Capture the cell that displays the provided text and extract its [X, Y] central coordinate. 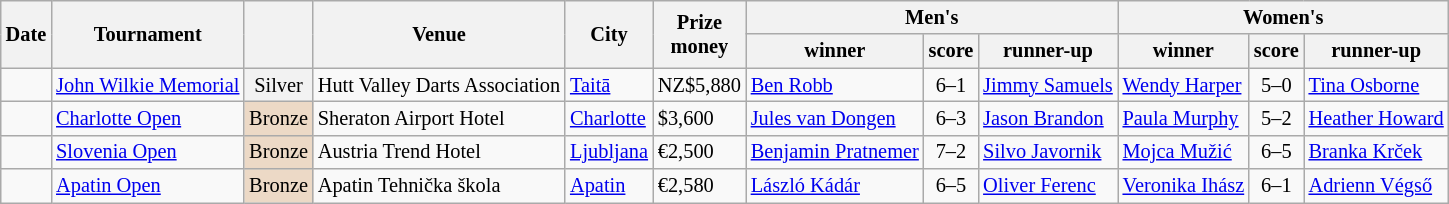
Taitā [609, 85]
Jules van Dongen [835, 118]
Sheraton Airport Hotel [439, 118]
Branka Krček [1376, 152]
NZ$5,880 [700, 85]
Heather Howard [1376, 118]
Apatin [609, 186]
Silvo Javornik [1048, 152]
László Kádár [835, 186]
Tournament [148, 34]
Tina Osborne [1376, 85]
Women's [1284, 17]
$3,600 [700, 118]
Jimmy Samuels [1048, 85]
Benjamin Pratnemer [835, 152]
Venue [439, 34]
Paula Murphy [1184, 118]
Jason Brandon [1048, 118]
Oliver Ferenc [1048, 186]
Ben Robb [835, 85]
Veronika Ihász [1184, 186]
Prizemoney [700, 34]
€2,580 [700, 186]
Silver [278, 85]
Charlotte [609, 118]
Wendy Harper [1184, 85]
7–2 [952, 152]
5–0 [1276, 85]
Slovenia Open [148, 152]
Ljubljana [609, 152]
Date [26, 34]
Hutt Valley Darts Association [439, 85]
Men's [932, 17]
5–2 [1276, 118]
Apatin Tehnička škola [439, 186]
Charlotte Open [148, 118]
Apatin Open [148, 186]
Adrienn Végső [1376, 186]
€2,500 [700, 152]
John Wilkie Memorial [148, 85]
6–3 [952, 118]
Austria Trend Hotel [439, 152]
Mojca Mužić [1184, 152]
City [609, 34]
